Return (x, y) of the center of cell containing provided text 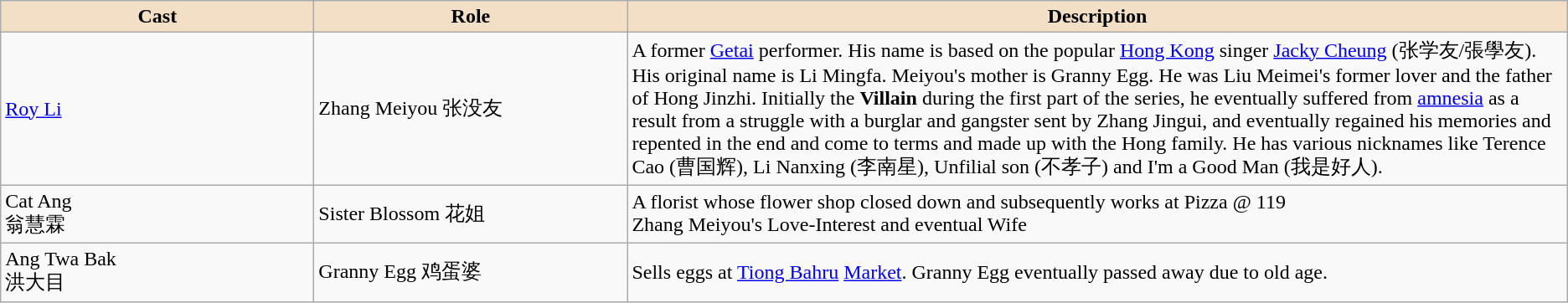
Description (1097, 17)
Role (471, 17)
Sister Blossom 花姐 (471, 214)
Ang Twa Bak洪大目 (157, 272)
A florist whose flower shop closed down and subsequently works at Pizza @ 119 Zhang Meiyou's Love-Interest and eventual Wife (1097, 214)
Zhang Meiyou 张没友 (471, 109)
Sells eggs at Tiong Bahru Market. Granny Egg eventually passed away due to old age. (1097, 272)
Cast (157, 17)
Roy Li (157, 109)
Cat Ang翁慧霖 (157, 214)
Granny Egg 鸡蛋婆 (471, 272)
